Pinpoint the cell where the given text exists, returning its (x, y) midpoint coordinate. 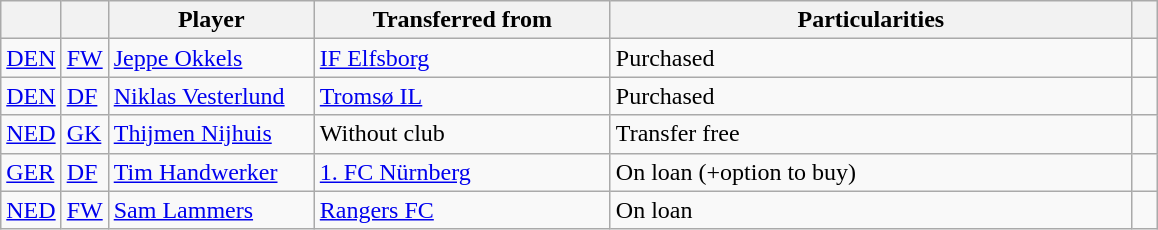
Sam Lammers (211, 210)
GER (31, 172)
Player (211, 20)
On loan (870, 210)
Niklas Vesterlund (211, 96)
GK (84, 134)
Jeppe Okkels (211, 58)
1. FC Nürnberg (462, 172)
Transfer free (870, 134)
Tromsø IL (462, 96)
Without club (462, 134)
On loan (+option to buy) (870, 172)
Tim Handwerker (211, 172)
Rangers FC (462, 210)
Transferred from (462, 20)
IF Elfsborg (462, 58)
Thijmen Nijhuis (211, 134)
Particularities (870, 20)
